Extract the (X, Y) coordinate from the center of the cell holding the provided text.  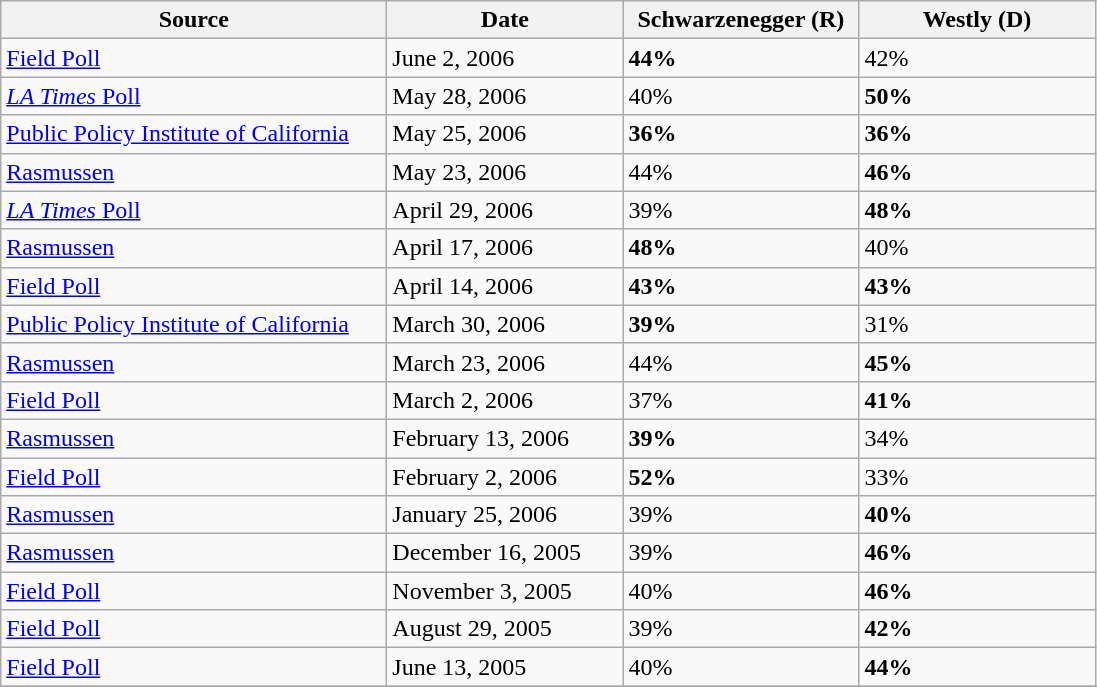
May 23, 2006 (505, 172)
June 13, 2005 (505, 667)
February 2, 2006 (505, 477)
50% (977, 96)
Schwarzenegger (R) (741, 20)
31% (977, 324)
August 29, 2005 (505, 629)
March 30, 2006 (505, 324)
52% (741, 477)
33% (977, 477)
April 14, 2006 (505, 286)
45% (977, 362)
May 28, 2006 (505, 96)
November 3, 2005 (505, 591)
April 29, 2006 (505, 210)
41% (977, 400)
January 25, 2006 (505, 515)
February 13, 2006 (505, 438)
April 17, 2006 (505, 248)
Date (505, 20)
Westly (D) (977, 20)
March 2, 2006 (505, 400)
December 16, 2005 (505, 553)
March 23, 2006 (505, 362)
34% (977, 438)
37% (741, 400)
June 2, 2006 (505, 58)
May 25, 2006 (505, 134)
Source (194, 20)
